Return (X, Y) of the center of cell containing provided text 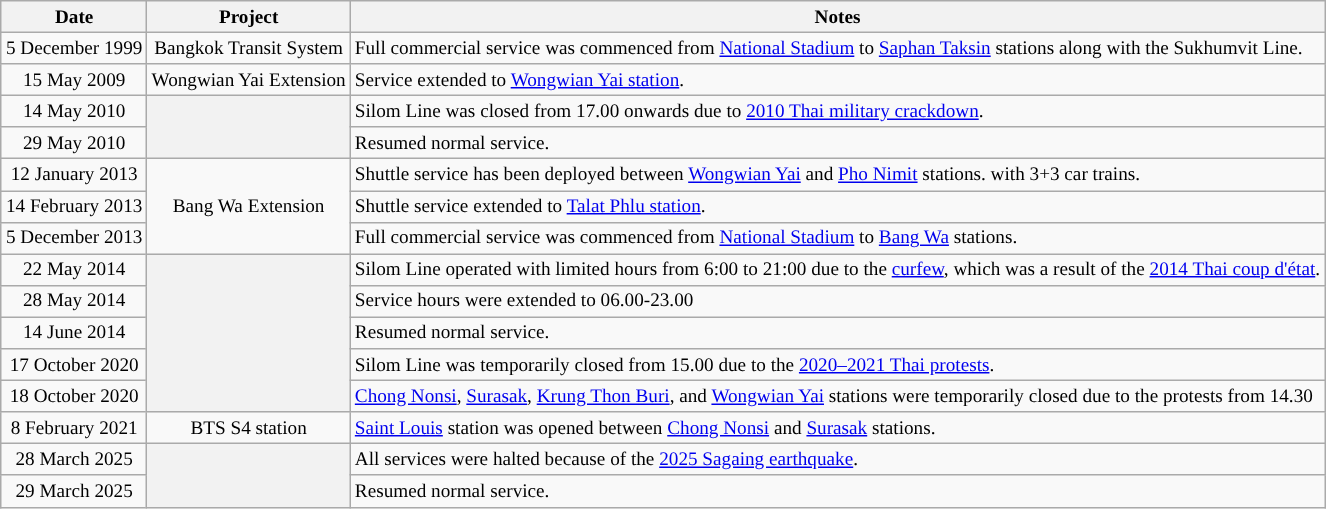
28 May 2014 (74, 302)
Shuttle service extended to Talat Phlu station. (837, 207)
Notes (837, 17)
8 February 2021 (74, 428)
BTS S4 station (248, 428)
Shuttle service has been deployed between Wongwian Yai and Pho Nimit stations. with 3+3 car trains. (837, 175)
28 March 2025 (74, 460)
17 October 2020 (74, 365)
Full commercial service was commenced from National Stadium to Bang Wa stations. (837, 238)
Silom Line was temporarily closed from 15.00 due to the 2020–2021 Thai protests. (837, 365)
14 February 2013 (74, 207)
15 May 2009 (74, 80)
Service extended to Wongwian Yai station. (837, 80)
29 May 2010 (74, 143)
Bang Wa Extension (248, 206)
Saint Louis station was opened between Chong Nonsi and Surasak stations. (837, 428)
Service hours were extended to 06.00-23.00 (837, 302)
Date (74, 17)
All services were halted because of the 2025 Sagaing earthquake. (837, 460)
18 October 2020 (74, 396)
Silom Line operated with limited hours from 6:00 to 21:00 due to the curfew, which was a result of the 2014 Thai coup d'état. (837, 270)
Full commercial service was commenced from National Stadium to Saphan Taksin stations along with the Sukhumvit Line. (837, 48)
22 May 2014 (74, 270)
12 January 2013 (74, 175)
Project (248, 17)
14 June 2014 (74, 333)
Silom Line was closed from 17.00 onwards due to 2010 Thai military crackdown. (837, 112)
29 March 2025 (74, 491)
14 May 2010 (74, 112)
5 December 2013 (74, 238)
Chong Nonsi, Surasak, Krung Thon Buri, and Wongwian Yai stations were temporarily closed due to the protests from 14.30 (837, 396)
Wongwian Yai Extension (248, 80)
5 December 1999 (74, 48)
Bangkok Transit System (248, 48)
